Provide the [x, y] coordinate of the cell's center where the given text is located.  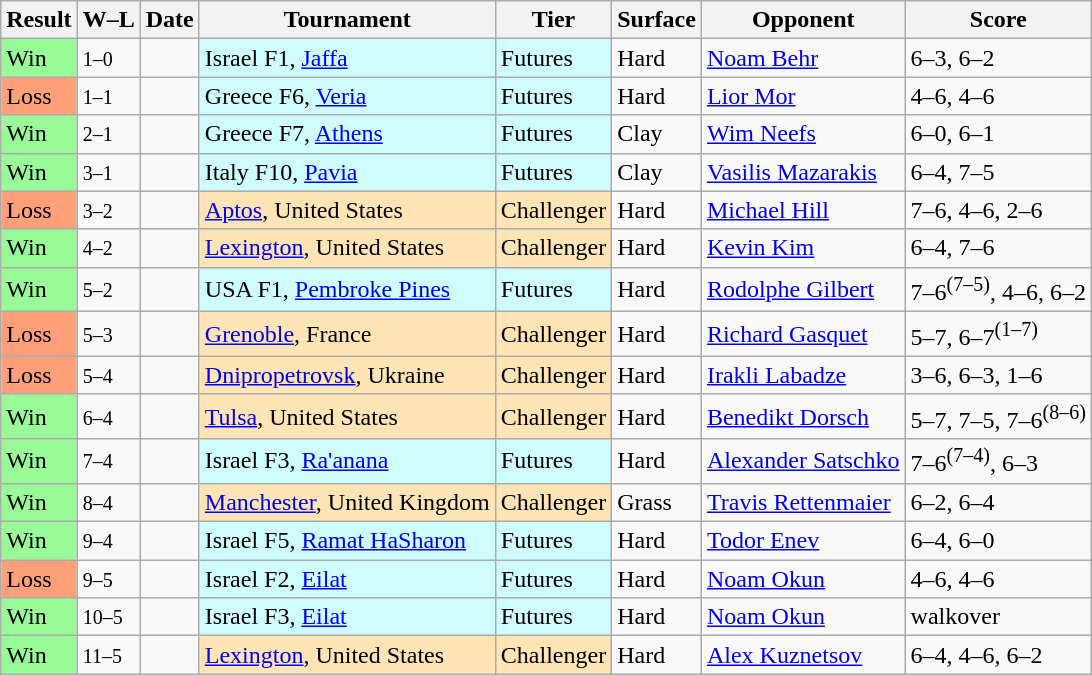
11–5 [108, 655]
1–1 [108, 96]
6–4 [108, 416]
Rodolphe Gilbert [803, 290]
Greece F6, Veria [347, 96]
3–2 [108, 210]
1–0 [108, 58]
W–L [108, 20]
5–4 [108, 375]
5–2 [108, 290]
7–6(7–4), 6–3 [998, 462]
Todor Enev [803, 541]
5–7, 7–5, 7–6(8–6) [998, 416]
6–3, 6–2 [998, 58]
6–4, 6–0 [998, 541]
Alexander Satschko [803, 462]
Irakli Labadze [803, 375]
USA F1, Pembroke Pines [347, 290]
7–4 [108, 462]
4–2 [108, 248]
walkover [998, 617]
Alex Kuznetsov [803, 655]
Surface [657, 20]
Noam Behr [803, 58]
Israel F2, Eilat [347, 579]
3–6, 6–3, 1–6 [998, 375]
Michael Hill [803, 210]
5–7, 6–7(1–7) [998, 334]
Grass [657, 502]
Vasilis Mazarakis [803, 172]
Aptos, United States [347, 210]
Score [998, 20]
6–4, 7–6 [998, 248]
8–4 [108, 502]
Dnipropetrovsk, Ukraine [347, 375]
2–1 [108, 134]
Israel F5, Ramat HaSharon [347, 541]
7–6(7–5), 4–6, 6–2 [998, 290]
6–4, 7–5 [998, 172]
Italy F10, Pavia [347, 172]
9–5 [108, 579]
6–2, 6–4 [998, 502]
Israel F1, Jaffa [347, 58]
6–4, 4–6, 6–2 [998, 655]
Tulsa, United States [347, 416]
Date [170, 20]
7–6, 4–6, 2–6 [998, 210]
Richard Gasquet [803, 334]
9–4 [108, 541]
5–3 [108, 334]
Benedikt Dorsch [803, 416]
Result [39, 20]
Grenoble, France [347, 334]
Manchester, United Kingdom [347, 502]
Wim Neefs [803, 134]
3–1 [108, 172]
6–0, 6–1 [998, 134]
Israel F3, Eilat [347, 617]
Kevin Kim [803, 248]
Lior Mor [803, 96]
Tournament [347, 20]
Tier [553, 20]
Travis Rettenmaier [803, 502]
10–5 [108, 617]
Israel F3, Ra'anana [347, 462]
Greece F7, Athens [347, 134]
Opponent [803, 20]
